Output the [X, Y] coordinate of the center of the cell containing the given text.  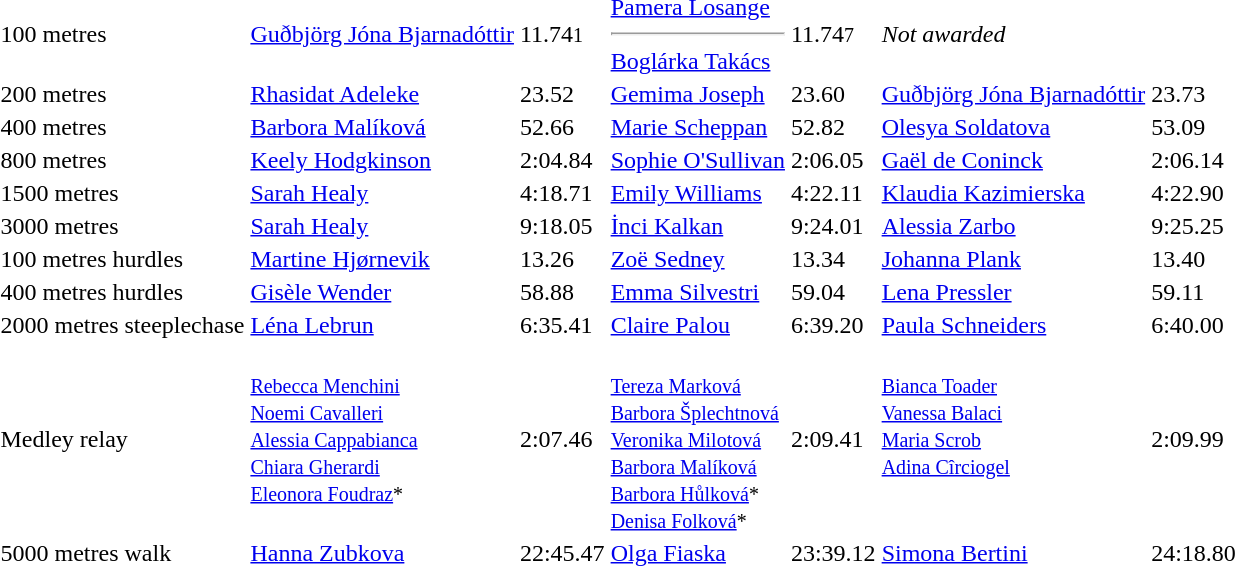
52.66 [562, 127]
Barbora Malíková [382, 127]
13.26 [562, 259]
Emma Silvestri [698, 292]
Keely Hodgkinson [382, 160]
Martine Hjørnevik [382, 259]
Gemima Joseph [698, 94]
Gaël de Coninck [1014, 160]
2:07.46 [562, 439]
Marie Scheppan [698, 127]
Tereza MarkováBarbora ŠplechtnováVeronika MilotováBarbora MalíkováBarbora Hůlková*Denisa Folková* [698, 439]
Lena Pressler [1014, 292]
Léna Lebrun [382, 325]
4:22.11 [833, 193]
İnci Kalkan [698, 226]
23.60 [833, 94]
Gisèle Wender [382, 292]
23.52 [562, 94]
9:24.01 [833, 226]
6:39.20 [833, 325]
Claire Palou [698, 325]
Bianca ToaderVanessa BalaciMaria ScrobAdina Cîrciogel [1014, 439]
Zoë Sedney [698, 259]
58.88 [562, 292]
Rebecca MenchiniNoemi CavalleriAlessia CappabiancaChiara GherardiEleonora Foudraz* [382, 439]
Alessia Zarbo [1014, 226]
2:09.41 [833, 439]
Rhasidat Adeleke [382, 94]
13.34 [833, 259]
6:35.41 [562, 325]
Sophie O'Sullivan [698, 160]
Klaudia Kazimierska [1014, 193]
Olesya Soldatova [1014, 127]
Emily Williams [698, 193]
2:04.84 [562, 160]
52.82 [833, 127]
9:18.05 [562, 226]
Johanna Plank [1014, 259]
4:18.71 [562, 193]
2:06.05 [833, 160]
Guðbjörg Jóna Bjarnadóttir [1014, 94]
59.04 [833, 292]
Paula Schneiders [1014, 325]
